Pinpoint the cell where the given text exists, returning its [X, Y] midpoint coordinate. 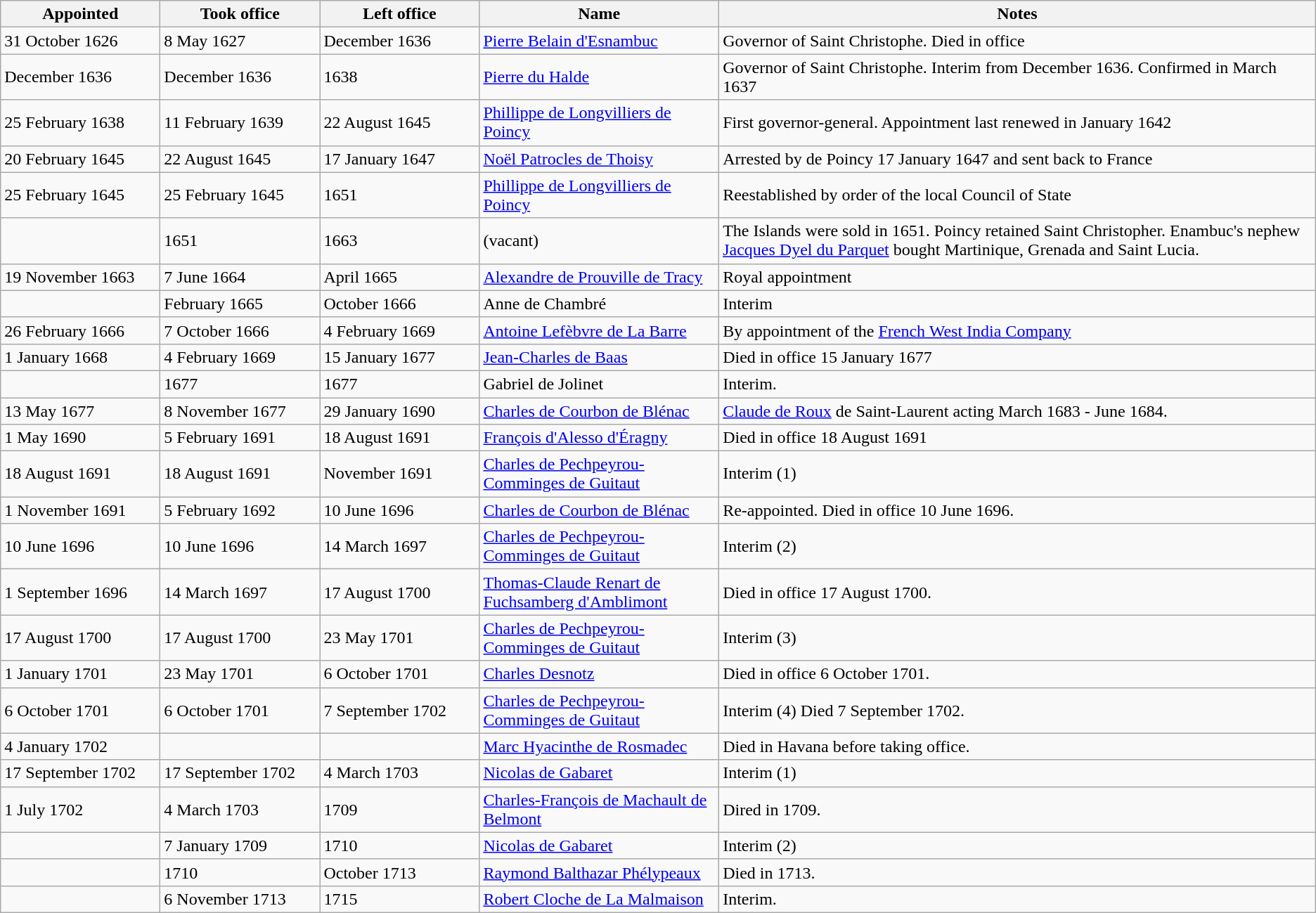
Noël Patrocles de Thoisy [599, 159]
Died in office 17 August 1700. [1018, 592]
1 November 1691 [80, 510]
7 January 1709 [240, 846]
7 June 1664 [240, 277]
Appointed [80, 14]
Alexandre de Prouville de Tracy [599, 277]
31 October 1626 [80, 41]
Charles Desnotz [599, 674]
1 May 1690 [80, 438]
Thomas-Claude Renart de Fuchsamberg d'Amblimont [599, 592]
Antoine Lefèbvre de La Barre [599, 330]
29 January 1690 [399, 411]
25 February 1638 [80, 122]
1638 [399, 77]
Royal appointment [1018, 277]
Claude de Roux de Saint-Laurent acting March 1683 - June 1684. [1018, 411]
(vacant) [599, 240]
1 January 1668 [80, 357]
October 1713 [399, 872]
November 1691 [399, 474]
5 February 1692 [240, 510]
Raymond Balthazar Phélypeaux [599, 872]
7 September 1702 [399, 710]
Interim (4) Died 7 September 1702. [1018, 710]
1 January 1701 [80, 674]
Charles-François de Machault de Belmont [599, 810]
Pierre du Halde [599, 77]
1 July 1702 [80, 810]
Interim [1018, 304]
4 January 1702 [80, 746]
Gabriel de Jolinet [599, 384]
Died in office 6 October 1701. [1018, 674]
Died in office 18 August 1691 [1018, 438]
20 February 1645 [80, 159]
Reestablished by order of the local Council of State [1018, 195]
Governor of Saint Christophe. Interim from December 1636. Confirmed in March 1637 [1018, 77]
Died in Havana before taking office. [1018, 746]
13 May 1677 [80, 411]
First governor-general. Appointment last renewed in January 1642 [1018, 122]
8 November 1677 [240, 411]
February 1665 [240, 304]
By appointment of the French West India Company [1018, 330]
11 February 1639 [240, 122]
Left office [399, 14]
Dired in 1709. [1018, 810]
8 May 1627 [240, 41]
15 January 1677 [399, 357]
April 1665 [399, 277]
October 1666 [399, 304]
Took office [240, 14]
Marc Hyacinthe de Rosmadec [599, 746]
Name [599, 14]
Re-appointed. Died in office 10 June 1696. [1018, 510]
Died in office 15 January 1677 [1018, 357]
Anne de Chambré [599, 304]
17 January 1647 [399, 159]
Interim (3) [1018, 638]
Died in 1713. [1018, 872]
1 September 1696 [80, 592]
Notes [1018, 14]
Robert Cloche de La Malmaison [599, 899]
Jean-Charles de Baas [599, 357]
1663 [399, 240]
1715 [399, 899]
Governor of Saint Christophe. Died in office [1018, 41]
26 February 1666 [80, 330]
François d'Alesso d'Éragny [599, 438]
5 February 1691 [240, 438]
Pierre Belain d'Esnambuc [599, 41]
19 November 1663 [80, 277]
7 October 1666 [240, 330]
6 November 1713 [240, 899]
Arrested by de Poincy 17 January 1647 and sent back to France [1018, 159]
1709 [399, 810]
